From the cell containing the given text, extract its center point as (x, y) coordinate. 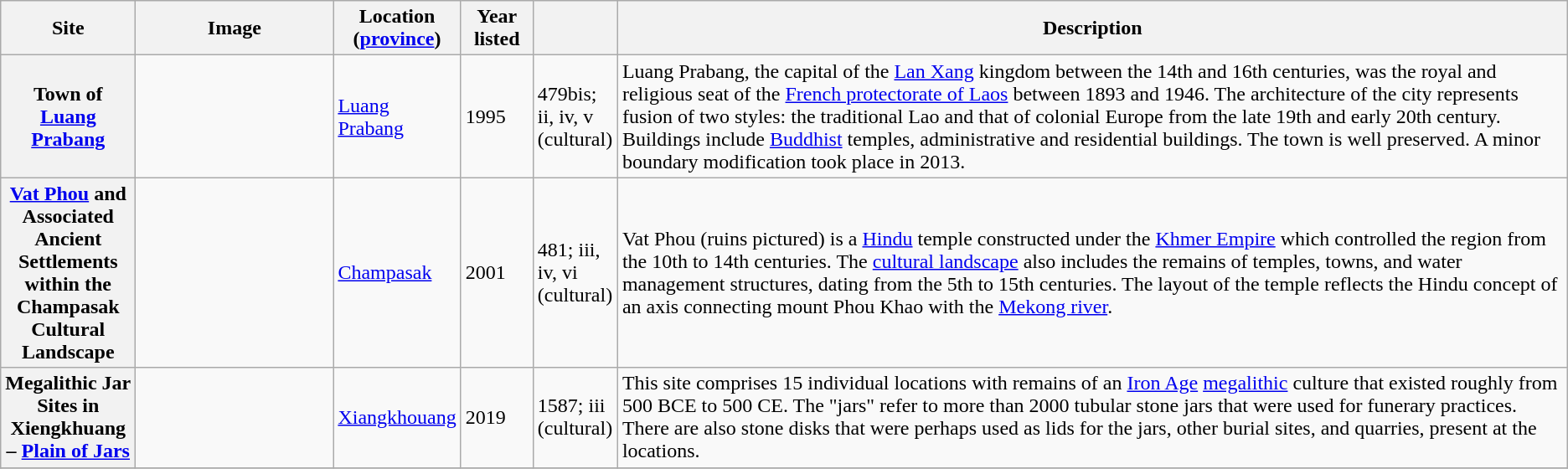
Xiangkhouang (397, 417)
2019 (497, 417)
Megalithic Jar Sites in Xiengkhuang – Plain of Jars (69, 417)
Location (province) (397, 28)
Town of Luang Prabang (69, 116)
481; iii, iv, vi (cultural) (575, 273)
Champasak (397, 273)
Description (1092, 28)
2001 (497, 273)
Site (69, 28)
479bis; ii, iv, v (cultural) (575, 116)
Luang Prabang (397, 116)
1587; iii (cultural) (575, 417)
Year listed (497, 28)
Vat Phou and Associated Ancient Settlements within the Champasak Cultural Landscape (69, 273)
Image (235, 28)
1995 (497, 116)
